Scan for the cell matching the given text and deliver its (x, y) coordinate at center. 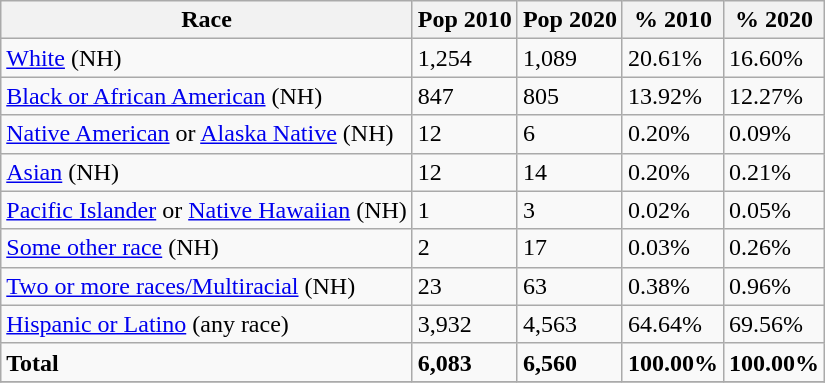
6 (570, 134)
1 (464, 210)
63 (570, 286)
0.02% (672, 210)
0.21% (774, 172)
6,083 (464, 362)
% 2010 (672, 20)
Total (207, 362)
1,089 (570, 58)
0.09% (774, 134)
Pacific Islander or Native Hawaiian (NH) (207, 210)
0.03% (672, 248)
4,563 (570, 324)
2 (464, 248)
14 (570, 172)
805 (570, 96)
Pop 2020 (570, 20)
Two or more races/Multiracial (NH) (207, 286)
64.64% (672, 324)
16.60% (774, 58)
69.56% (774, 324)
Race (207, 20)
Some other race (NH) (207, 248)
3 (570, 210)
0.96% (774, 286)
12.27% (774, 96)
20.61% (672, 58)
3,932 (464, 324)
Pop 2010 (464, 20)
White (NH) (207, 58)
0.38% (672, 286)
Asian (NH) (207, 172)
Black or African American (NH) (207, 96)
13.92% (672, 96)
6,560 (570, 362)
17 (570, 248)
0.26% (774, 248)
% 2020 (774, 20)
Hispanic or Latino (any race) (207, 324)
0.05% (774, 210)
847 (464, 96)
Native American or Alaska Native (NH) (207, 134)
23 (464, 286)
1,254 (464, 58)
